Pinpoint the cell where the given text exists, returning its [x, y] midpoint coordinate. 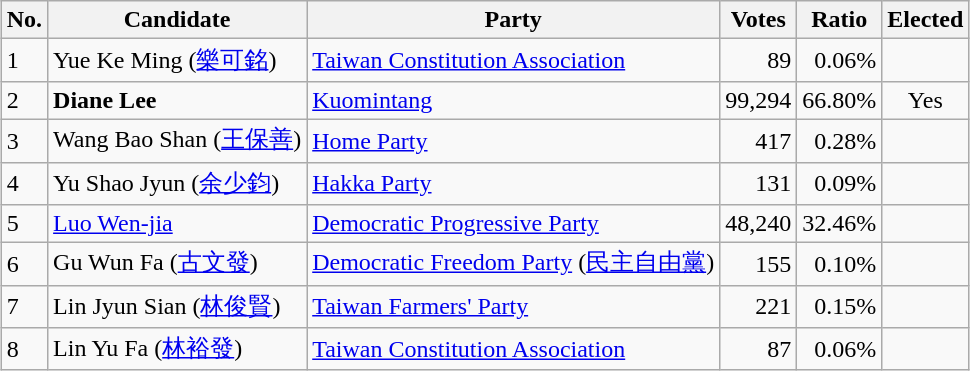
Wang Bao Shan (王保善) [178, 140]
5 [24, 224]
Yue Ke Ming (樂可銘) [178, 60]
32.46% [840, 224]
8 [24, 350]
Diane Lee [178, 100]
99,294 [758, 100]
Ratio [840, 20]
417 [758, 140]
Candidate [178, 20]
155 [758, 264]
1 [24, 60]
No. [24, 20]
Democratic Progressive Party [514, 224]
Hakka Party [514, 184]
0.10% [840, 264]
6 [24, 264]
221 [758, 306]
0.28% [840, 140]
Luo Wen-jia [178, 224]
2 [24, 100]
7 [24, 306]
Party [514, 20]
0.15% [840, 306]
0.09% [840, 184]
Gu Wun Fa (古文發) [178, 264]
Yes [926, 100]
Lin Jyun Sian (林俊賢) [178, 306]
Yu Shao Jyun (余少鈞) [178, 184]
48,240 [758, 224]
4 [24, 184]
3 [24, 140]
Lin Yu Fa (林裕發) [178, 350]
Taiwan Farmers' Party [514, 306]
89 [758, 60]
66.80% [840, 100]
Elected [926, 20]
Kuomintang [514, 100]
Home Party [514, 140]
Votes [758, 20]
131 [758, 184]
87 [758, 350]
Democratic Freedom Party (民主自由黨) [514, 264]
